Extract the [X, Y] coordinate from the center of the cell holding the provided text.  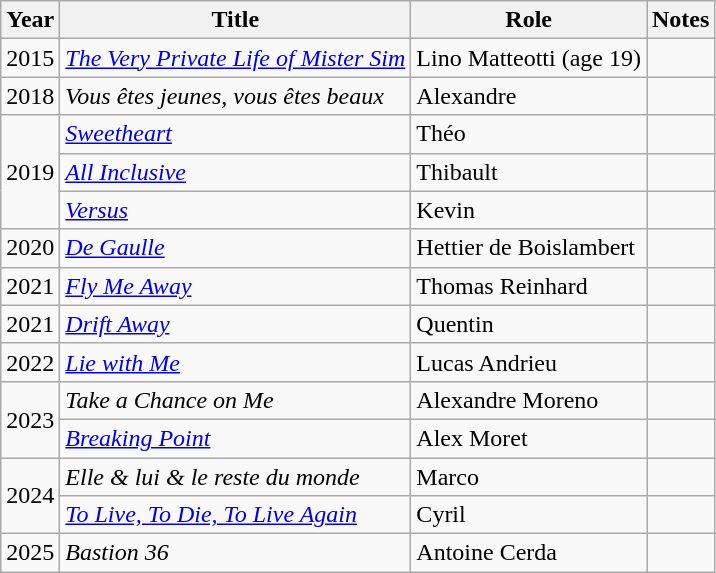
Hettier de Boislambert [529, 248]
Lino Matteotti (age 19) [529, 58]
2022 [30, 362]
2023 [30, 419]
Title [236, 20]
Role [529, 20]
Thibault [529, 172]
Sweetheart [236, 134]
Notes [680, 20]
2019 [30, 172]
2018 [30, 96]
2024 [30, 496]
Alex Moret [529, 438]
Drift Away [236, 324]
2025 [30, 553]
Alexandre Moreno [529, 400]
Théo [529, 134]
Versus [236, 210]
De Gaulle [236, 248]
Vous êtes jeunes, vous êtes beaux [236, 96]
Year [30, 20]
To Live, To Die, To Live Again [236, 515]
The Very Private Life of Mister Sim [236, 58]
Marco [529, 477]
All Inclusive [236, 172]
Cyril [529, 515]
Thomas Reinhard [529, 286]
2015 [30, 58]
Elle & lui & le reste du monde [236, 477]
Breaking Point [236, 438]
Lucas Andrieu [529, 362]
Bastion 36 [236, 553]
Quentin [529, 324]
Lie with Me [236, 362]
Take a Chance on Me [236, 400]
Antoine Cerda [529, 553]
2020 [30, 248]
Alexandre [529, 96]
Fly Me Away [236, 286]
Kevin [529, 210]
